Locate the cell with the specified text and output its (X, Y) center coordinate. 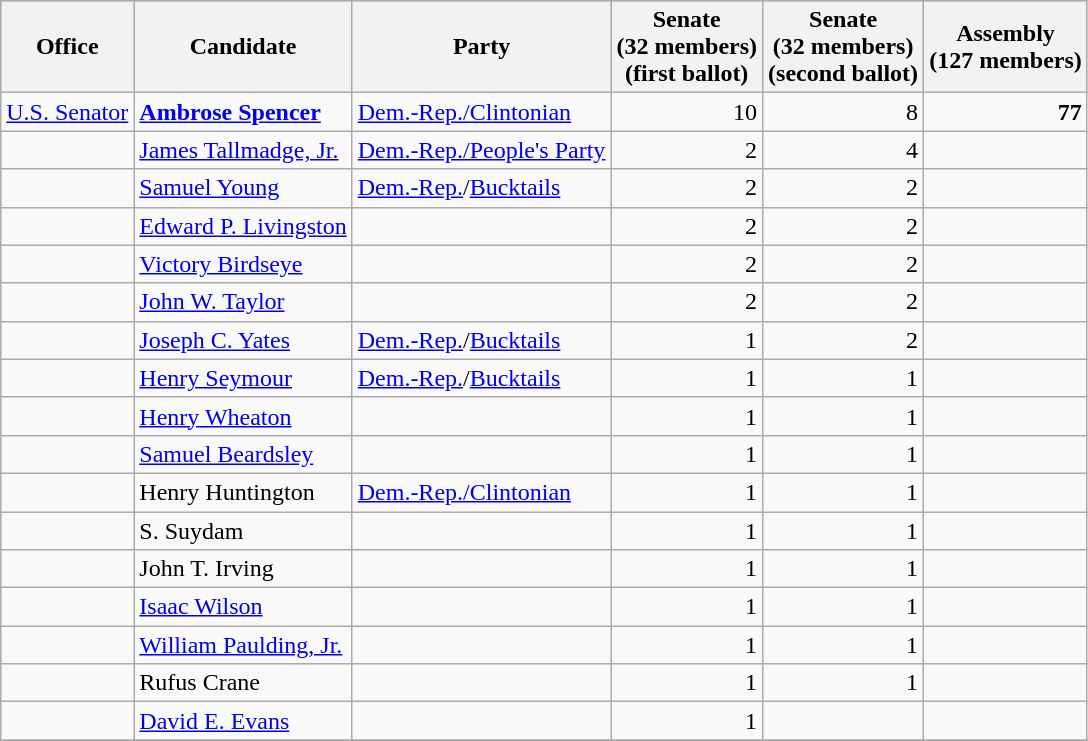
Candidate (243, 47)
Dem.-Rep./People's Party (482, 150)
Party (482, 47)
Henry Seymour (243, 378)
James Tallmadge, Jr. (243, 150)
Senate (32 members)(first ballot) (687, 47)
William Paulding, Jr. (243, 645)
Henry Wheaton (243, 416)
John T. Irving (243, 569)
John W. Taylor (243, 302)
Senate (32 members)(second ballot) (844, 47)
77 (1006, 112)
U.S. Senator (68, 112)
S. Suydam (243, 531)
Samuel Young (243, 188)
Joseph C. Yates (243, 340)
Office (68, 47)
Isaac Wilson (243, 607)
Henry Huntington (243, 492)
Assembly (127 members) (1006, 47)
David E. Evans (243, 721)
4 (844, 150)
8 (844, 112)
Victory Birdseye (243, 264)
10 (687, 112)
Edward P. Livingston (243, 226)
Ambrose Spencer (243, 112)
Samuel Beardsley (243, 454)
Rufus Crane (243, 683)
